Pinpoint the cell where the given text exists, returning its [X, Y] midpoint coordinate. 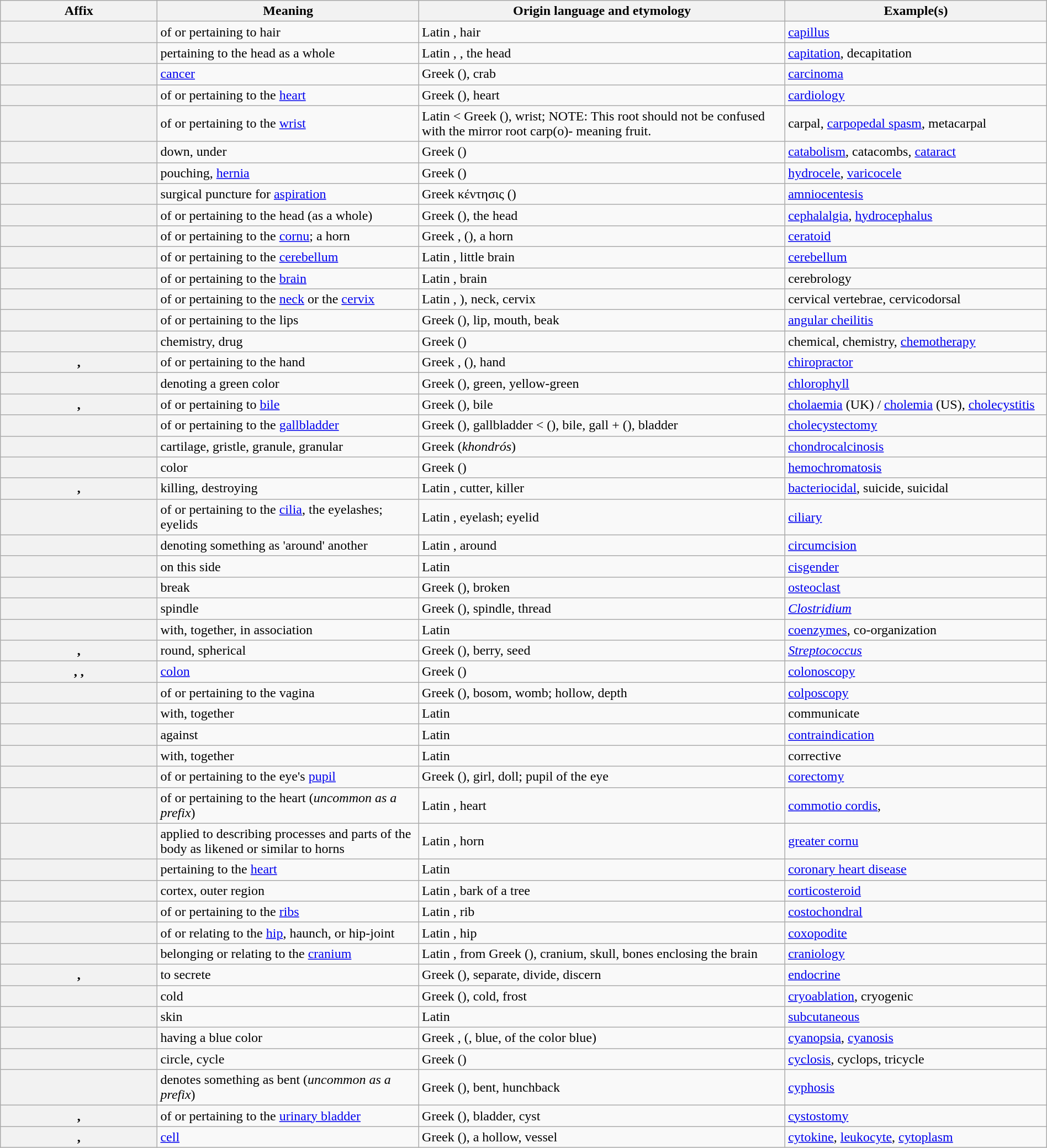
Streptococcus [916, 651]
carcinoma [916, 74]
bacteriocidal, suicide, suicidal [916, 488]
carpal, carpopedal spasm, metacarpal [916, 124]
cyanopsia, cyanosis [916, 1038]
capitation, decapitation [916, 53]
of or pertaining to the hand [288, 362]
of or pertaining to the ribs [288, 912]
coronary heart disease [916, 870]
Latin , little brain [602, 257]
Latin , around [602, 545]
capillus [916, 32]
colon [288, 672]
Greek (), bent, hunchback [602, 1087]
cervical vertebrae, cervicodorsal [916, 299]
Greek (), bladder, cyst [602, 1116]
Clostridium [916, 608]
cold [288, 996]
Greek (), bosom, womb; hollow, depth [602, 693]
pertaining to the head as a whole [288, 53]
chiropractor [916, 362]
spindle [288, 608]
Greek (), crab [602, 74]
Latin , eyelash; eyelid [602, 517]
Latin , bark of a tree [602, 891]
chondrocalcinosis [916, 446]
chlorophyll [916, 383]
cholecystectomy [916, 425]
Greek (), broken [602, 587]
ceratoid [916, 236]
of or pertaining to the vagina [288, 693]
with, together, in association [288, 629]
Greek (), green, yellow-green [602, 383]
cardiology [916, 95]
cancer [288, 74]
down, under [288, 152]
, , [79, 672]
break [288, 587]
applied to describing processes and parts of the body as likened or similar to horns [288, 841]
against [288, 735]
angular cheilitis [916, 320]
Origin language and etymology [602, 11]
commotio cordis, [916, 805]
of or pertaining to bile [288, 404]
cryoablation, cryogenic [916, 996]
Greek (), bile [602, 404]
Latin , heart [602, 805]
cisgender [916, 566]
Greek (), berry, seed [602, 651]
Greek (), gallbladder < (), bile, gall + (), bladder [602, 425]
circumcision [916, 545]
amniocentesis [916, 194]
craniology [916, 954]
of or pertaining to the gallbladder [288, 425]
Latin , horn [602, 841]
endocrine [916, 975]
chemical, chemistry, chemotherapy [916, 341]
cartilage, gristle, granule, granular [288, 446]
colposcopy [916, 693]
costochondral [916, 912]
cholaemia (UK) / cholemia (US), cholecystitis [916, 404]
having a blue color [288, 1038]
Affix [79, 11]
of or pertaining to the cerebellum [288, 257]
Greek , (, blue, of the color blue) [602, 1038]
Latin , rib [602, 912]
of or pertaining to the heart (uncommon as a prefix) [288, 805]
skin [288, 1017]
of or pertaining to the neck or the cervix [288, 299]
cyclosis, cyclops, tricycle [916, 1059]
Latin , , the head [602, 53]
Greek , (), a horn [602, 236]
Greek , (), hand [602, 362]
of or pertaining to the cilia, the eyelashes; eyelids [288, 517]
coxopodite [916, 933]
of or relating to the hip, haunch, or hip-joint [288, 933]
denoting a green color [288, 383]
of or pertaining to the heart [288, 95]
Latin , hair [602, 32]
of or pertaining to the lips [288, 320]
cortex, outer region [288, 891]
subcutaneous [916, 1017]
Greek (), spindle, thread [602, 608]
cell [288, 1137]
greater cornu [916, 841]
cerebellum [916, 257]
Greek κέντησις () [602, 194]
coenzymes, co-organization [916, 629]
Meaning [288, 11]
pertaining to the heart [288, 870]
Greek (), heart [602, 95]
corticosteroid [916, 891]
communicate [916, 714]
denoting something as 'around' another [288, 545]
hydrocele, varicocele [916, 173]
pouching, hernia [288, 173]
cephalalgia, hydrocephalus [916, 215]
hemochromatosis [916, 467]
denotes something as bent (uncommon as a prefix) [288, 1087]
chemistry, drug [288, 341]
Greek (), lip, mouth, beak [602, 320]
corrective [916, 756]
cyphosis [916, 1087]
corectomy [916, 777]
round, spherical [288, 651]
Greek (khondrós) [602, 446]
surgical puncture for aspiration [288, 194]
catabolism, catacombs, cataract [916, 152]
of or pertaining to the urinary bladder [288, 1116]
belonging or relating to the cranium [288, 954]
Latin , ), neck, cervix [602, 299]
colonoscopy [916, 672]
color [288, 467]
Latin , cutter, killer [602, 488]
Latin < Greek (), wrist; NOTE: This root should not be confused with the mirror root carp(o)- meaning fruit. [602, 124]
on this side [288, 566]
of or pertaining to the eye's pupil [288, 777]
Latin , brain [602, 278]
of or pertaining to the cornu; a horn [288, 236]
Greek (), a hollow, vessel [602, 1137]
circle, cycle [288, 1059]
killing, destroying [288, 488]
Greek (), cold, frost [602, 996]
osteoclast [916, 587]
to secrete [288, 975]
cytokine, leukocyte, cytoplasm [916, 1137]
Latin , hip [602, 933]
Greek (), girl, doll; pupil of the eye [602, 777]
of or pertaining to the brain [288, 278]
Greek (), separate, divide, discern [602, 975]
Greek (), the head [602, 215]
cystostomy [916, 1116]
Latin , from Greek (), cranium, skull, bones enclosing the brain [602, 954]
of or pertaining to the head (as a whole) [288, 215]
of or pertaining to the wrist [288, 124]
of or pertaining to hair [288, 32]
Example(s) [916, 11]
cerebrology [916, 278]
contraindication [916, 735]
ciliary [916, 517]
